Return the (X, Y) coordinate for the center point of the cell that contains the specified text.  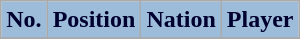
No. (24, 20)
Position (94, 20)
Player (260, 20)
Nation (181, 20)
